Pinpoint the cell where the given text exists, returning its (X, Y) midpoint coordinate. 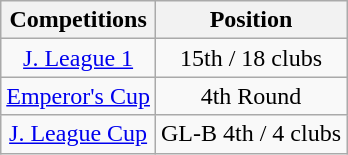
15th / 18 clubs (250, 58)
J. League Cup (78, 134)
Emperor's Cup (78, 96)
Competitions (78, 20)
GL-B 4th / 4 clubs (250, 134)
4th Round (250, 96)
Position (250, 20)
J. League 1 (78, 58)
